From the cell containing the given text, extract its center point as (x, y) coordinate. 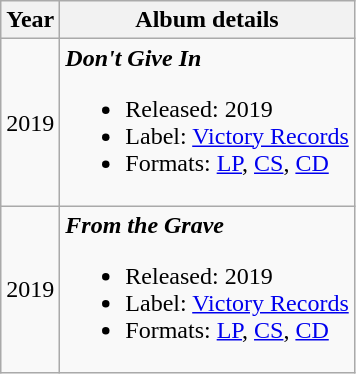
From the GraveReleased: 2019Label: Victory RecordsFormats: LP, CS, CD (207, 290)
Year (30, 20)
Album details (207, 20)
Don't Give InReleased: 2019Label: Victory RecordsFormats: LP, CS, CD (207, 122)
